Capture the cell that displays the provided text and extract its [X, Y] central coordinate. 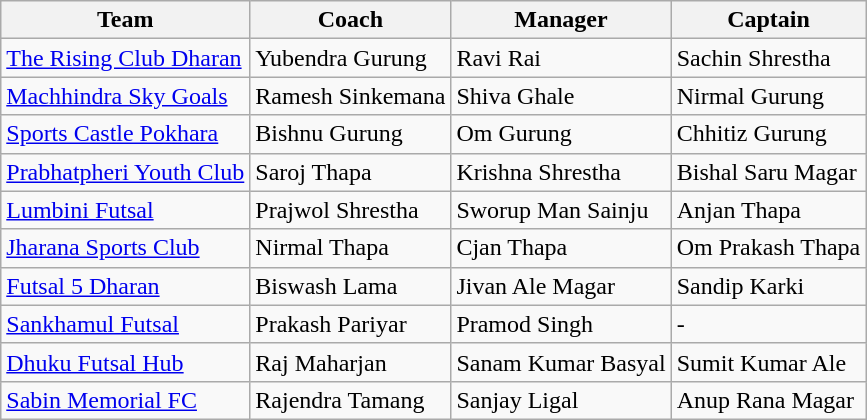
Ravi Rai [561, 58]
Prabhatpheri Youth Club [126, 172]
Sanam Kumar Basyal [561, 362]
Dhuku Futsal Hub [126, 362]
Anjan Thapa [768, 210]
Captain [768, 20]
Rajendra Tamang [350, 400]
Sabin Memorial FC [126, 400]
Sandip Karki [768, 286]
Chhitiz Gurung [768, 134]
Biswash Lama [350, 286]
The Rising Club Dharan [126, 58]
Pramod Singh [561, 324]
Machhindra Sky Goals [126, 96]
Jivan Ale Magar [561, 286]
Nirmal Gurung [768, 96]
Om Prakash Thapa [768, 248]
Anup Rana Magar [768, 400]
Sanjay Ligal [561, 400]
Jharana Sports Club [126, 248]
Ramesh Sinkemana [350, 96]
Sumit Kumar Ale [768, 362]
Cjan Thapa [561, 248]
Yubendra Gurung [350, 58]
Sports Castle Pokhara [126, 134]
Prajwol Shrestha [350, 210]
Sachin Shrestha [768, 58]
Saroj Thapa [350, 172]
Bishal Saru Magar [768, 172]
Futsal 5 Dharan [126, 286]
Raj Maharjan [350, 362]
Nirmal Thapa [350, 248]
Lumbini Futsal [126, 210]
Om Gurung [561, 134]
Team [126, 20]
Coach [350, 20]
Sworup Man Sainju [561, 210]
Sankhamul Futsal [126, 324]
Krishna Shrestha [561, 172]
Manager [561, 20]
Prakash Pariyar [350, 324]
- [768, 324]
Bishnu Gurung [350, 134]
Shiva Ghale [561, 96]
